Return [x, y] of the center of cell containing provided text 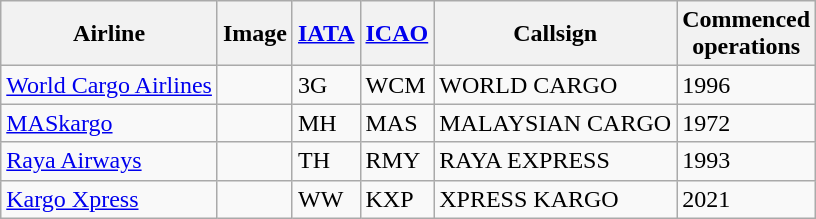
World Cargo Airlines [110, 85]
MH [326, 123]
2021 [746, 199]
MASkargo [110, 123]
WW [326, 199]
TH [326, 161]
RMY [397, 161]
RAYA EXPRESS [556, 161]
1996 [746, 85]
WORLD CARGO [556, 85]
Kargo Xpress [110, 199]
Callsign [556, 34]
KXP [397, 199]
3G [326, 85]
MALAYSIAN CARGO [556, 123]
1993 [746, 161]
XPRESS KARGO [556, 199]
WCM [397, 85]
1972 [746, 123]
ICAO [397, 34]
Raya Airways [110, 161]
Image [254, 34]
Airline [110, 34]
IATA [326, 34]
MAS [397, 123]
Commencedoperations [746, 34]
